Extract the (x, y) coordinate from the center of the cell holding the provided text.  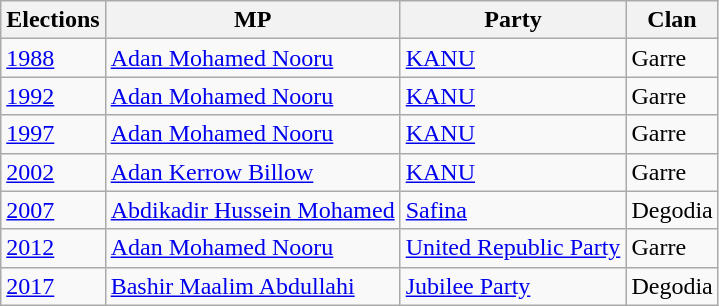
1997 (53, 134)
MP (252, 20)
2007 (53, 210)
Jubilee Party (513, 286)
2012 (53, 248)
Safina (513, 210)
Elections (53, 20)
Bashir Maalim Abdullahi (252, 286)
1988 (53, 58)
Adan Kerrow Billow (252, 172)
United Republic Party (513, 248)
Abdikadir Hussein Mohamed (252, 210)
2002 (53, 172)
Party (513, 20)
2017 (53, 286)
Clan (672, 20)
1992 (53, 96)
